Scan for the cell matching the given text and deliver its (x, y) coordinate at center. 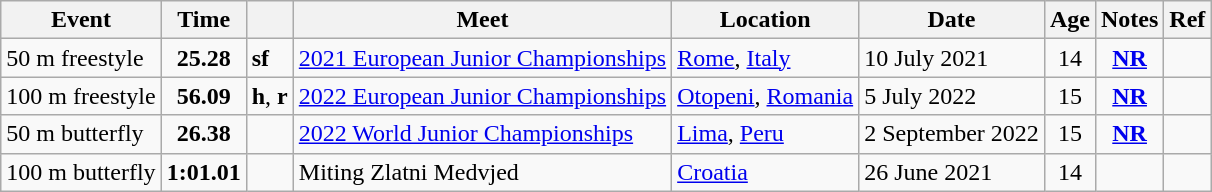
1:01.01 (204, 172)
Date (952, 20)
5 July 2022 (952, 96)
56.09 (204, 96)
Miting Zlatni Medvjed (482, 172)
26.38 (204, 134)
Croatia (766, 172)
Time (204, 20)
25.28 (204, 58)
50 m butterfly (81, 134)
10 July 2021 (952, 58)
sf (270, 58)
100 m butterfly (81, 172)
Lima, Peru (766, 134)
2022 European Junior Championships (482, 96)
Event (81, 20)
Meet (482, 20)
Age (1070, 20)
2021 European Junior Championships (482, 58)
Notes (1129, 20)
50 m freestyle (81, 58)
Rome, Italy (766, 58)
26 June 2021 (952, 172)
Otopeni, Romania (766, 96)
100 m freestyle (81, 96)
h, r (270, 96)
Location (766, 20)
Ref (1188, 20)
2 September 2022 (952, 134)
2022 World Junior Championships (482, 134)
